From the cell containing the given text, extract its center point as [X, Y] coordinate. 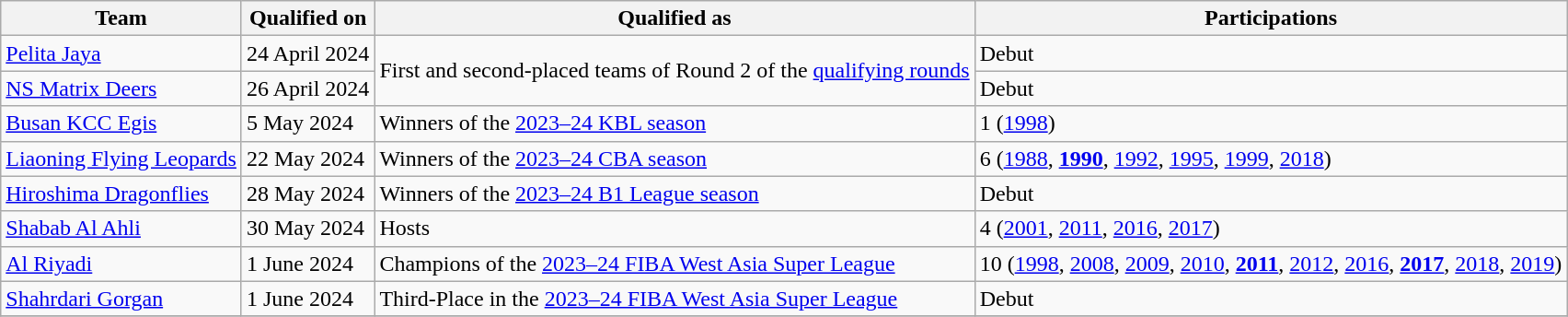
Third-Place in the 2023–24 FIBA West Asia Super League [674, 299]
Pelita Jaya [121, 53]
Winners of the 2023–24 CBA season [674, 158]
28 May 2024 [307, 194]
First and second-placed teams of Round 2 of the qualifying rounds [674, 71]
Al Riyadi [121, 264]
5 May 2024 [307, 123]
24 April 2024 [307, 53]
Hosts [674, 229]
Hiroshima Dragonflies [121, 194]
Shabab Al Ahli [121, 229]
4 (2001, 2011, 2016, 2017) [1271, 229]
6 (1988, 1990, 1992, 1995, 1999, 2018) [1271, 158]
Champions of the 2023–24 FIBA West Asia Super League [674, 264]
10 (1998, 2008, 2009, 2010, 2011, 2012, 2016, 2017, 2018, 2019) [1271, 264]
NS Matrix Deers [121, 88]
1 (1998) [1271, 123]
Team [121, 18]
Qualified on [307, 18]
Qualified as [674, 18]
Shahrdari Gorgan [121, 299]
26 April 2024 [307, 88]
30 May 2024 [307, 229]
Participations [1271, 18]
Busan KCC Egis [121, 123]
Liaoning Flying Leopards [121, 158]
22 May 2024 [307, 158]
Winners of the 2023–24 KBL season [674, 123]
Winners of the 2023–24 B1 League season [674, 194]
